Pinpoint the cell where the given text exists, returning its (x, y) midpoint coordinate. 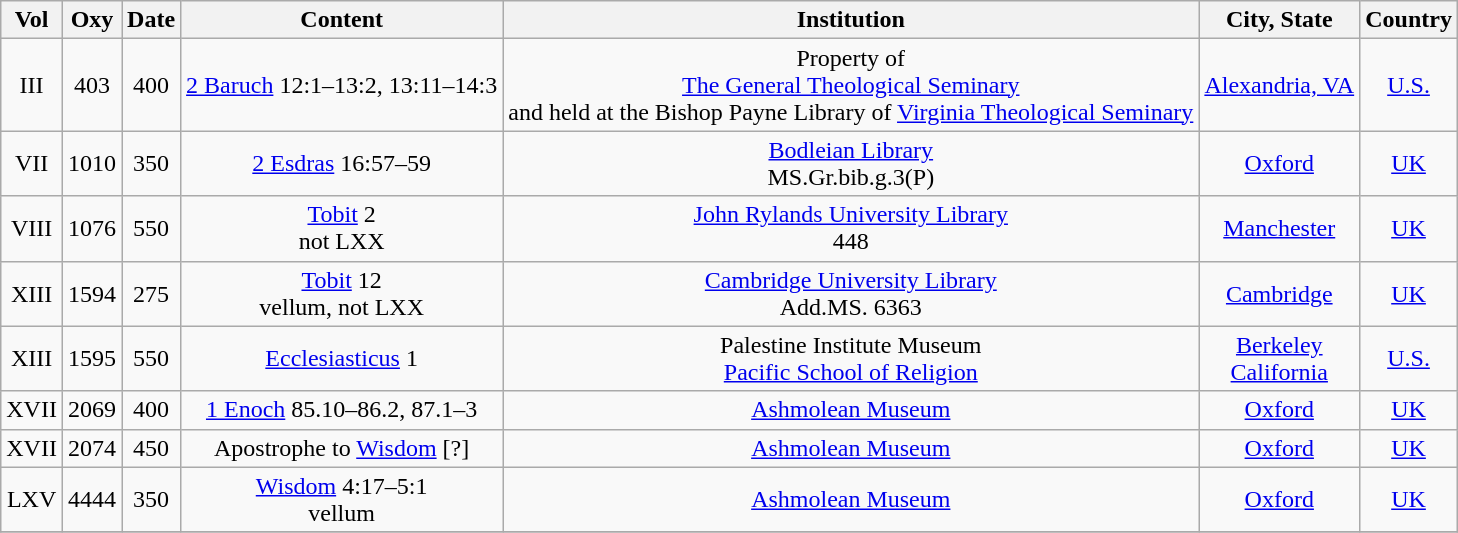
Property ofThe General Theological Seminaryand held at the Bishop Payne Library of Virginia Theological Seminary (851, 85)
Institution (851, 20)
Cambridge (1280, 294)
BerkeleyCalifornia (1280, 358)
Apostrophe to Wisdom [?] (342, 448)
Cambridge University LibraryAdd.MS. 6363 (851, 294)
Date (152, 20)
Alexandria, VA (1280, 85)
1 Enoch 85.10–86.2, 87.1–3 (342, 410)
2069 (92, 410)
Bodleian LibraryMS.Gr.bib.g.3(P) (851, 164)
1076 (92, 228)
2 Baruch 12:1–13:2, 13:11–14:3 (342, 85)
403 (92, 85)
450 (152, 448)
Tobit 12vellum, not LXX (342, 294)
1595 (92, 358)
Vol (32, 20)
VII (32, 164)
City, State (1280, 20)
1010 (92, 164)
Country (1409, 20)
1594 (92, 294)
VIII (32, 228)
III (32, 85)
Oxy (92, 20)
Tobit 2not LXX (342, 228)
4444 (92, 500)
Ecclesiasticus 1 (342, 358)
Content (342, 20)
Palestine Institute MuseumPacific School of Religion (851, 358)
John Rylands University Library448 (851, 228)
2 Esdras 16:57–59 (342, 164)
Wisdom 4:17–5:1vellum (342, 500)
LXV (32, 500)
275 (152, 294)
Manchester (1280, 228)
2074 (92, 448)
